Return the [X, Y] coordinate for the center point of the cell that contains the specified text.  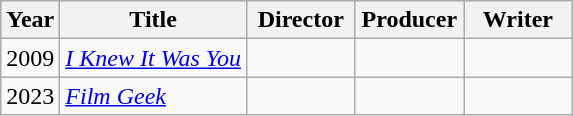
Film Geek [154, 96]
Title [154, 20]
Writer [518, 20]
Producer [410, 20]
2023 [30, 96]
Year [30, 20]
2009 [30, 58]
Director [300, 20]
I Knew It Was You [154, 58]
